Search for the cell housing the specified text and yield its [x, y] center coordinate. 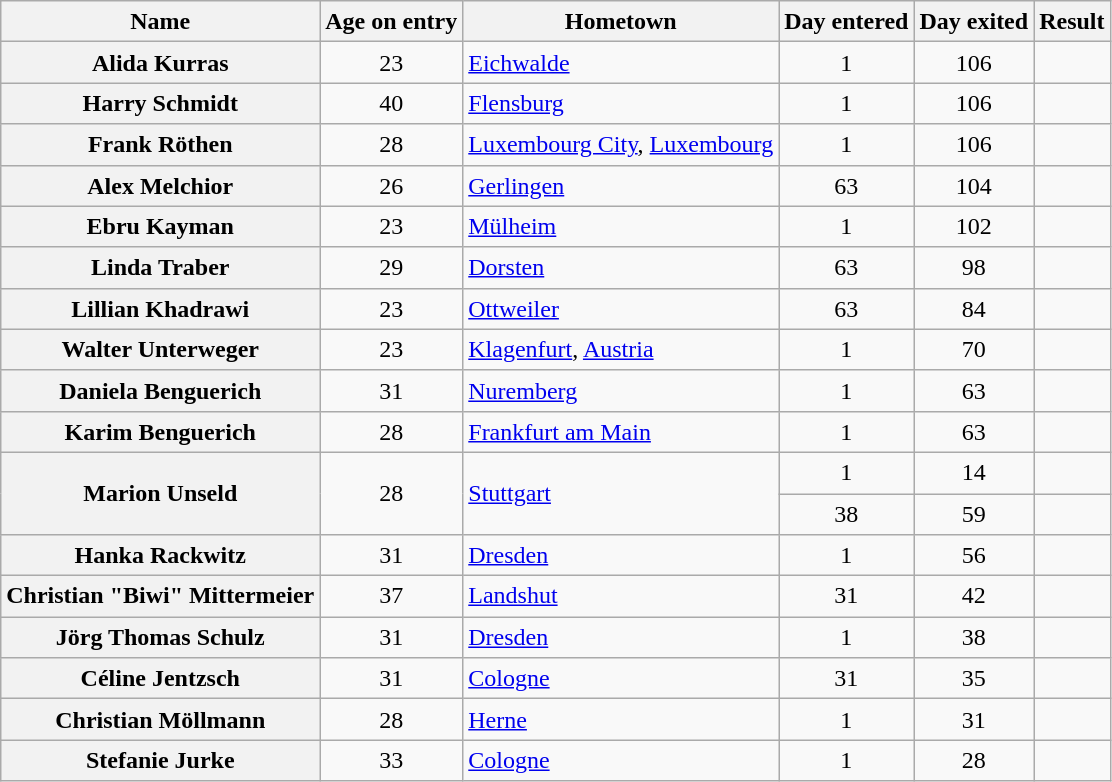
Ottweiler [621, 308]
Hometown [621, 22]
29 [392, 268]
Linda Traber [160, 268]
26 [392, 186]
Hanka Rackwitz [160, 556]
Marion Unseld [160, 493]
Stefanie Jurke [160, 760]
42 [974, 596]
Mülheim [621, 226]
Stuttgart [621, 493]
35 [974, 678]
Day exited [974, 22]
70 [974, 350]
Ebru Kayman [160, 226]
Klagenfurt, Austria [621, 350]
Day entered [846, 22]
102 [974, 226]
Céline Jentzsch [160, 678]
Nuremberg [621, 390]
Frank Röthen [160, 144]
Age on entry [392, 22]
Landshut [621, 596]
Flensburg [621, 104]
40 [392, 104]
Gerlingen [621, 186]
84 [974, 308]
37 [392, 596]
Lillian Khadrawi [160, 308]
Alida Kurras [160, 62]
Luxembourg City, Luxembourg [621, 144]
98 [974, 268]
Karim Benguerich [160, 432]
Dorsten [621, 268]
14 [974, 472]
Name [160, 22]
104 [974, 186]
Christian Möllmann [160, 720]
59 [974, 514]
Christian "Biwi" Mittermeier [160, 596]
Result [1072, 22]
Daniela Benguerich [160, 390]
Harry Schmidt [160, 104]
Frankfurt am Main [621, 432]
Alex Melchior [160, 186]
Jörg Thomas Schulz [160, 638]
Walter Unterweger [160, 350]
Herne [621, 720]
56 [974, 556]
Eichwalde [621, 62]
33 [392, 760]
